Pinpoint the cell where the given text exists, returning its [X, Y] midpoint coordinate. 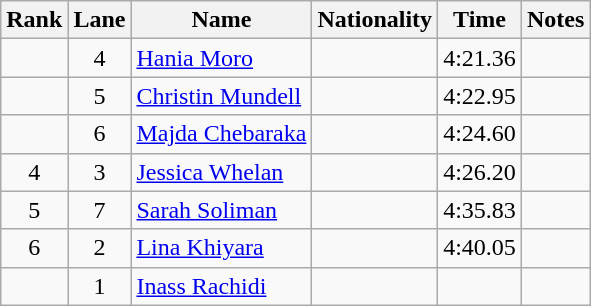
Time [480, 20]
2 [100, 248]
Nationality [375, 20]
Inass Rachidi [222, 286]
Lane [100, 20]
4:22.95 [480, 96]
Hania Moro [222, 58]
Rank [34, 20]
4:40.05 [480, 248]
7 [100, 210]
Name [222, 20]
4:35.83 [480, 210]
Sarah Soliman [222, 210]
Majda Chebaraka [222, 134]
Jessica Whelan [222, 172]
3 [100, 172]
4:26.20 [480, 172]
Lina Khiyara [222, 248]
4:21.36 [480, 58]
1 [100, 286]
Christin Mundell [222, 96]
Notes [555, 20]
4:24.60 [480, 134]
